For the text-containing cell, return its midpoint in [x, y] coordinate format. 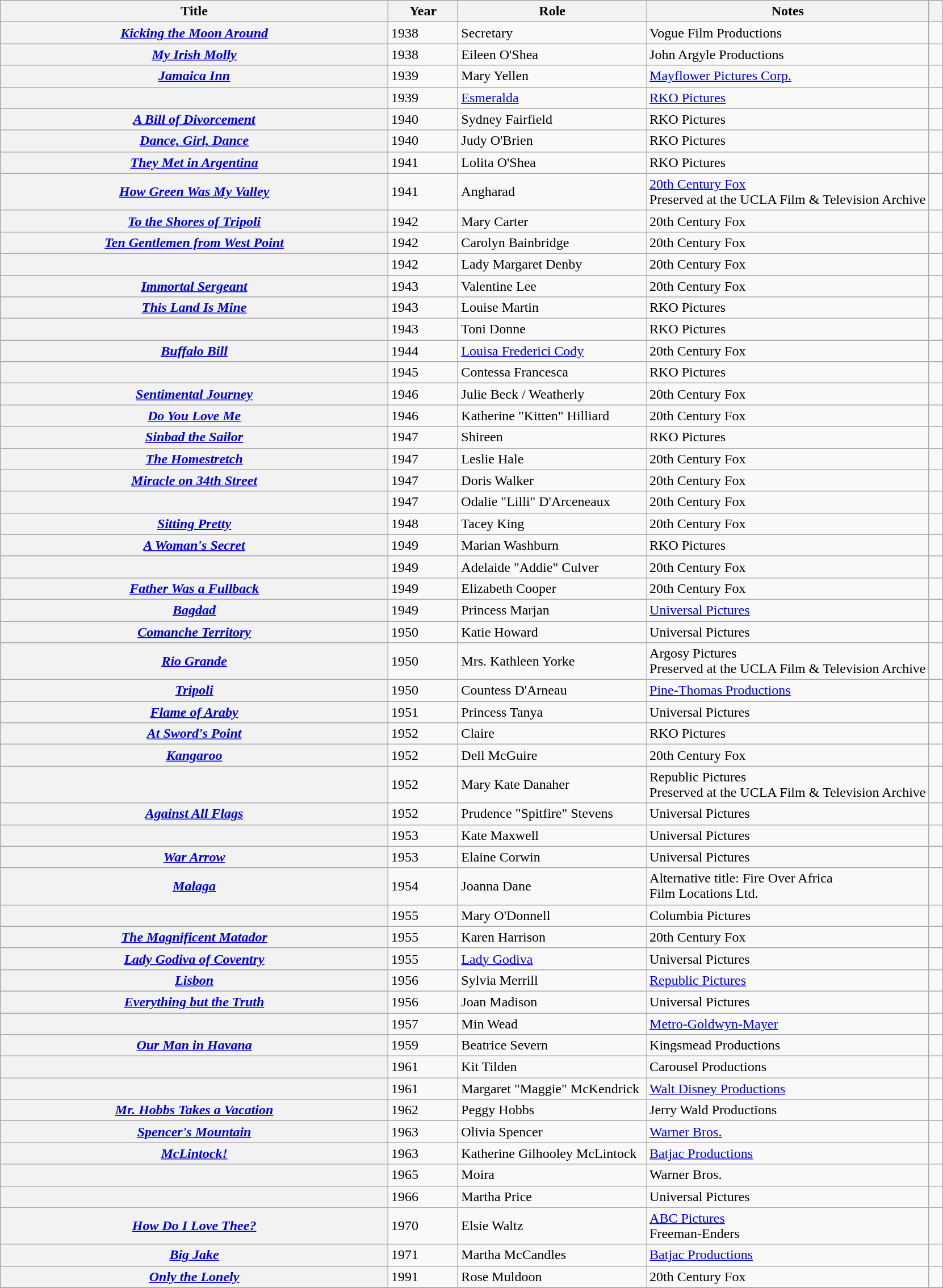
Big Jake [194, 1255]
Judy O'Brien [552, 141]
Elsie Waltz [552, 1226]
Our Man in Havana [194, 1046]
Olivia Spencer [552, 1132]
1954 [422, 886]
Marian Washburn [552, 545]
Pine-Thomas Productions [788, 691]
Mr. Hobbs Takes a Vacation [194, 1110]
Kit Tilden [552, 1067]
1951 [422, 712]
1957 [422, 1024]
Elizabeth Cooper [552, 588]
1962 [422, 1110]
Beatrice Severn [552, 1046]
Doris Walker [552, 480]
1970 [422, 1226]
Countess D'Arneau [552, 691]
Katherine Gilhooley McLintock [552, 1153]
Notes [788, 11]
Bagdad [194, 610]
Moira [552, 1175]
1948 [422, 524]
Mrs. Kathleen Yorke [552, 661]
Kate Maxwell [552, 835]
Katie Howard [552, 632]
Shireen [552, 437]
Esmeralda [552, 98]
Jamaica Inn [194, 76]
Everything but the Truth [194, 1002]
ABC PicturesFreeman-Enders [788, 1226]
Title [194, 11]
Republic Pictures [788, 980]
Lady Margaret Denby [552, 264]
Mayflower Pictures Corp. [788, 76]
Dell McGuire [552, 755]
Sydney Fairfield [552, 119]
Adelaide "Addie" Culver [552, 567]
Tripoli [194, 691]
Miracle on 34th Street [194, 480]
Princess Marjan [552, 610]
Princess Tanya [552, 712]
Sylvia Merrill [552, 980]
They Met in Argentina [194, 162]
Mary Carter [552, 221]
Buffalo Bill [194, 351]
Father Was a Fullback [194, 588]
Eileen O'Shea [552, 55]
Odalie "Lilli" D'Arceneaux [552, 502]
1959 [422, 1046]
Kingsmead Productions [788, 1046]
Katherine "Kitten" Hilliard [552, 416]
1991 [422, 1277]
1945 [422, 373]
Comanche Territory [194, 632]
Julie Beck / Weatherly [552, 394]
Kangaroo [194, 755]
Tacey King [552, 524]
Sitting Pretty [194, 524]
Secretary [552, 33]
Margaret "Maggie" McKendrick [552, 1089]
1966 [422, 1197]
Leslie Hale [552, 459]
Republic Pictures Preserved at the UCLA Film & Television Archive [788, 785]
My Irish Molly [194, 55]
John Argyle Productions [788, 55]
Alternative title: Fire Over AfricaFilm Locations Ltd. [788, 886]
20th Century Fox Preserved at the UCLA Film & Television Archive [788, 192]
Mary O'Donnell [552, 915]
The Homestretch [194, 459]
Louisa Frederici Cody [552, 351]
Flame of Araby [194, 712]
1944 [422, 351]
Year [422, 11]
Metro-Goldwyn-Mayer [788, 1024]
To the Shores of Tripoli [194, 221]
Do You Love Me [194, 416]
Elaine Corwin [552, 857]
Columbia Pictures [788, 915]
Peggy Hobbs [552, 1110]
Lisbon [194, 980]
Valentine Lee [552, 286]
At Sword's Point [194, 734]
Sinbad the Sailor [194, 437]
Toni Donne [552, 329]
Immortal Sergeant [194, 286]
Spencer's Mountain [194, 1132]
Role [552, 11]
Kicking the Moon Around [194, 33]
Mary Yellen [552, 76]
War Arrow [194, 857]
Against All Flags [194, 814]
Rio Grande [194, 661]
Walt Disney Productions [788, 1089]
A Bill of Divorcement [194, 119]
Lady Godiva [552, 959]
1971 [422, 1255]
Louise Martin [552, 308]
How Do I Love Thee? [194, 1226]
This Land Is Mine [194, 308]
Malaga [194, 886]
Contessa Francesca [552, 373]
Jerry Wald Productions [788, 1110]
1965 [422, 1175]
Rose Muldoon [552, 1277]
Martha Price [552, 1197]
Ten Gentlemen from West Point [194, 242]
Angharad [552, 192]
Martha McCandles [552, 1255]
A Woman's Secret [194, 545]
Lolita O'Shea [552, 162]
Claire [552, 734]
Lady Godiva of Coventry [194, 959]
Mary Kate Danaher [552, 785]
Min Wead [552, 1024]
McLintock! [194, 1153]
Joan Madison [552, 1002]
Joanna Dane [552, 886]
Argosy PicturesPreserved at the UCLA Film & Television Archive [788, 661]
The Magnificent Matador [194, 937]
Carolyn Bainbridge [552, 242]
Prudence "Spitfire" Stevens [552, 814]
Carousel Productions [788, 1067]
How Green Was My Valley [194, 192]
Dance, Girl, Dance [194, 141]
Only the Lonely [194, 1277]
Sentimental Journey [194, 394]
Vogue Film Productions [788, 33]
Karen Harrison [552, 937]
